Identify which cell holds the provided text, then report its [X, Y] central coordinate. 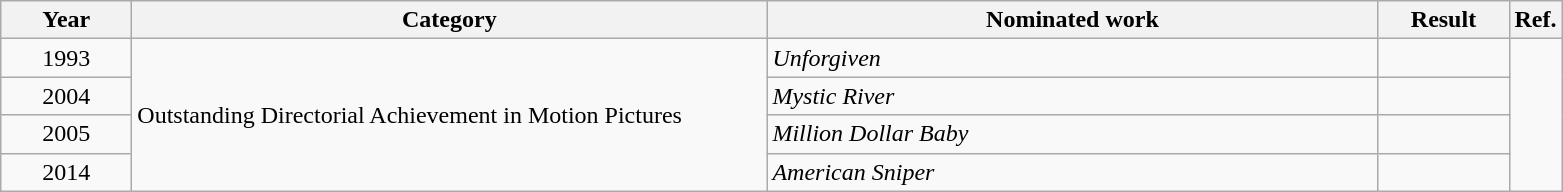
Outstanding Directorial Achievement in Motion Pictures [450, 115]
Million Dollar Baby [1072, 134]
2004 [66, 96]
Ref. [1536, 20]
Unforgiven [1072, 58]
Category [450, 20]
Result [1444, 20]
Year [66, 20]
American Sniper [1072, 172]
Nominated work [1072, 20]
2005 [66, 134]
Mystic River [1072, 96]
1993 [66, 58]
2014 [66, 172]
